Extract the (X, Y) coordinate from the center of the cell holding the provided text.  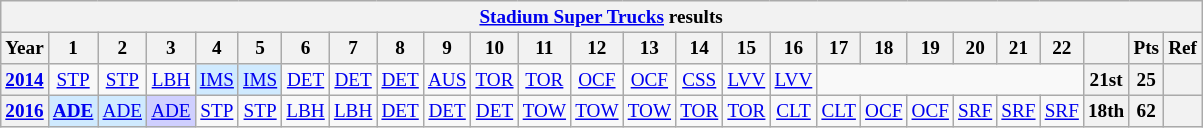
19 (930, 48)
11 (544, 48)
21st (1106, 80)
6 (306, 48)
12 (597, 48)
15 (746, 48)
Pts (1146, 48)
2014 (25, 80)
25 (1146, 80)
22 (1062, 48)
5 (260, 48)
16 (794, 48)
AUS (447, 80)
4 (216, 48)
Ref (1183, 48)
Stadium Super Trucks results (602, 17)
13 (649, 48)
Year (25, 48)
18th (1106, 111)
CSS (700, 80)
20 (974, 48)
18 (883, 48)
2 (122, 48)
14 (700, 48)
1 (73, 48)
9 (447, 48)
2016 (25, 111)
17 (839, 48)
10 (494, 48)
62 (1146, 111)
8 (400, 48)
3 (172, 48)
7 (353, 48)
21 (1018, 48)
